Determine the (x, y) coordinate at the center of the cell enclosing the given text.  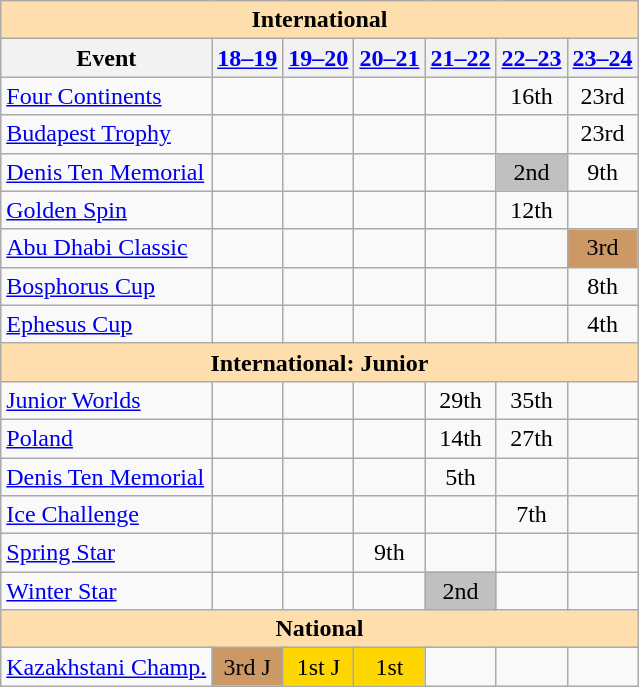
Junior Worlds (106, 400)
Ephesus Cup (106, 324)
Ice Challenge (106, 515)
Event (106, 58)
29th (460, 400)
Spring Star (106, 553)
Kazakhstani Champ. (106, 667)
Budapest Trophy (106, 134)
Winter Star (106, 591)
27th (532, 438)
3rd (602, 248)
35th (532, 400)
Four Continents (106, 96)
Poland (106, 438)
18–19 (248, 58)
21–22 (460, 58)
22–23 (532, 58)
National (320, 629)
19–20 (318, 58)
Golden Spin (106, 210)
7th (532, 515)
8th (602, 286)
12th (532, 210)
20–21 (390, 58)
Bosphorus Cup (106, 286)
5th (460, 477)
16th (532, 96)
1st J (318, 667)
International: Junior (320, 362)
23–24 (602, 58)
14th (460, 438)
1st (390, 667)
4th (602, 324)
International (320, 20)
Abu Dhabi Classic (106, 248)
3rd J (248, 667)
